Return the [X, Y] coordinate for the center point of the cell that contains the specified text.  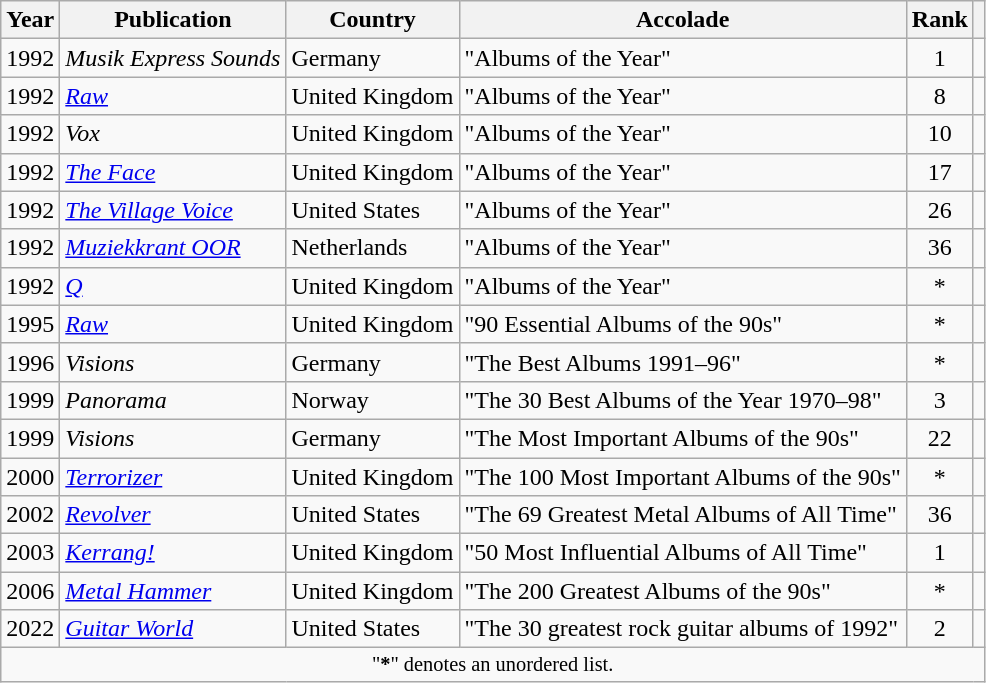
Publication [173, 20]
Revolver [173, 515]
Panorama [173, 400]
Terrorizer [173, 477]
Guitar World [173, 629]
10 [940, 134]
"The Most Important Albums of the 90s" [682, 438]
3 [940, 400]
"The 200 Greatest Albums of the 90s" [682, 591]
Q [173, 286]
"The 30 greatest rock guitar albums of 1992" [682, 629]
2003 [30, 553]
"90 Essential Albums of the 90s" [682, 324]
Norway [372, 400]
The Village Voice [173, 210]
2002 [30, 515]
Year [30, 20]
Metal Hammer [173, 591]
The Face [173, 172]
1996 [30, 362]
1995 [30, 324]
Vox [173, 134]
2006 [30, 591]
26 [940, 210]
"The 100 Most Important Albums of the 90s" [682, 477]
Muziekkrant OOR [173, 248]
"*" denotes an unordered list. [493, 665]
Netherlands [372, 248]
22 [940, 438]
2000 [30, 477]
17 [940, 172]
Kerrang! [173, 553]
"50 Most Influential Albums of All Time" [682, 553]
"The 69 Greatest Metal Albums of All Time" [682, 515]
Rank [940, 20]
2 [940, 629]
"The Best Albums 1991–96" [682, 362]
"The 30 Best Albums of the Year 1970–98" [682, 400]
Accolade [682, 20]
Country [372, 20]
8 [940, 96]
2022 [30, 629]
Musik Express Sounds [173, 58]
